From the cell containing the given text, extract its center point as (x, y) coordinate. 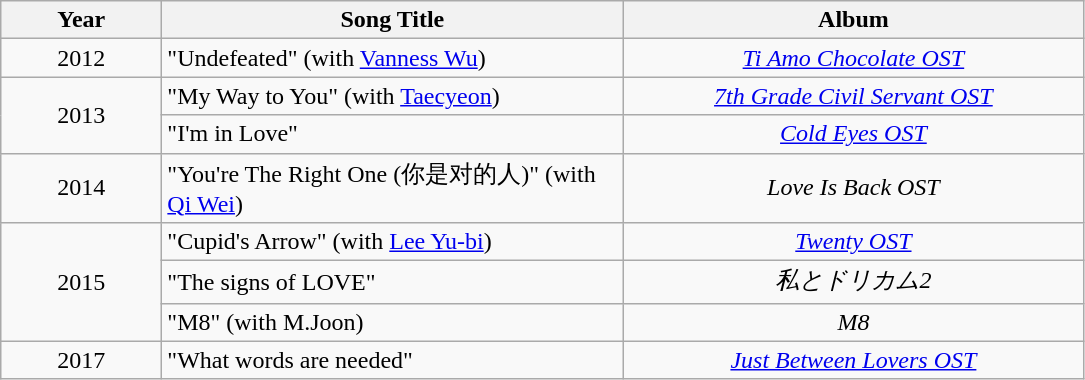
"What words are needed" (392, 360)
2015 (82, 282)
2017 (82, 360)
"You're The Right One (你是对的人)" (with Qi Wei) (392, 188)
2013 (82, 115)
"Undefeated" (with Vanness Wu) (392, 58)
Year (82, 20)
Love Is Back OST (854, 188)
Album (854, 20)
"M8" (with M.Joon) (392, 322)
"My Way to You" (with Taecyeon) (392, 96)
2014 (82, 188)
M8 (854, 322)
Twenty OST (854, 242)
"I'm in Love" (392, 134)
"Cupid's Arrow" (with Lee Yu-bi) (392, 242)
Just Between Lovers OST (854, 360)
2012 (82, 58)
7th Grade Civil Servant OST (854, 96)
Ti Amo Chocolate OST (854, 58)
"The signs of LOVE" (392, 282)
Cold Eyes OST (854, 134)
私とドリカム2 (854, 282)
Song Title (392, 20)
